Determine the [x, y] coordinate at the center of the cell enclosing the given text.  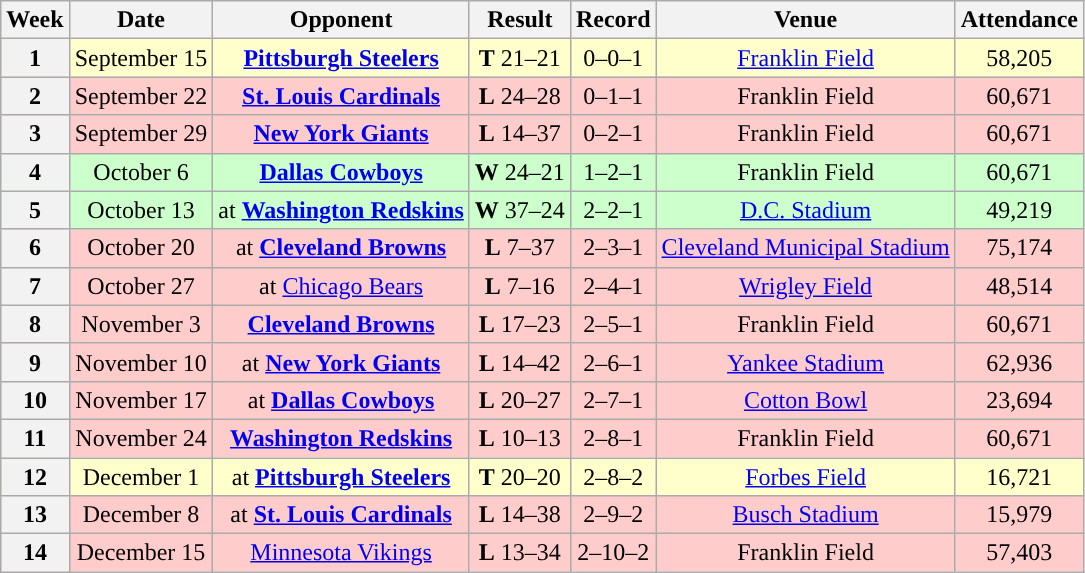
L 14–42 [520, 362]
October 6 [141, 172]
0–2–1 [613, 134]
L 10–13 [520, 438]
Yankee Stadium [806, 362]
2–9–2 [613, 515]
2–5–1 [613, 324]
Opponent [341, 20]
12 [35, 477]
at Washington Redskins [341, 210]
L 7–37 [520, 248]
Week [35, 20]
September 22 [141, 96]
16,721 [1019, 477]
L 14–37 [520, 134]
D.C. Stadium [806, 210]
November 17 [141, 400]
2–3–1 [613, 248]
New York Giants [341, 134]
2–2–1 [613, 210]
23,694 [1019, 400]
Pittsburgh Steelers [341, 58]
Cleveland Municipal Stadium [806, 248]
at Pittsburgh Steelers [341, 477]
September 29 [141, 134]
October 20 [141, 248]
L 20–27 [520, 400]
Dallas Cowboys [341, 172]
W 37–24 [520, 210]
Cotton Bowl [806, 400]
L 14–38 [520, 515]
L 13–34 [520, 553]
49,219 [1019, 210]
December 8 [141, 515]
62,936 [1019, 362]
1 [35, 58]
9 [35, 362]
at Cleveland Browns [341, 248]
November 24 [141, 438]
Result [520, 20]
at Dallas Cowboys [341, 400]
Venue [806, 20]
October 13 [141, 210]
5 [35, 210]
L 7–16 [520, 286]
57,403 [1019, 553]
4 [35, 172]
2–8–2 [613, 477]
at Chicago Bears [341, 286]
W 24–21 [520, 172]
L 24–28 [520, 96]
3 [35, 134]
Wrigley Field [806, 286]
Washington Redskins [341, 438]
2–8–1 [613, 438]
2–10–2 [613, 553]
6 [35, 248]
November 3 [141, 324]
15,979 [1019, 515]
58,205 [1019, 58]
2–4–1 [613, 286]
2 [35, 96]
December 15 [141, 553]
13 [35, 515]
Date [141, 20]
Minnesota Vikings [341, 553]
Cleveland Browns [341, 324]
L 17–23 [520, 324]
Busch Stadium [806, 515]
October 27 [141, 286]
11 [35, 438]
8 [35, 324]
14 [35, 553]
10 [35, 400]
48,514 [1019, 286]
0–0–1 [613, 58]
November 10 [141, 362]
Record [613, 20]
Forbes Field [806, 477]
at St. Louis Cardinals [341, 515]
T 21–21 [520, 58]
75,174 [1019, 248]
T 20–20 [520, 477]
1–2–1 [613, 172]
0–1–1 [613, 96]
September 15 [141, 58]
Attendance [1019, 20]
2–6–1 [613, 362]
2–7–1 [613, 400]
at New York Giants [341, 362]
7 [35, 286]
December 1 [141, 477]
St. Louis Cardinals [341, 96]
